Return (x, y) of the center of cell containing provided text 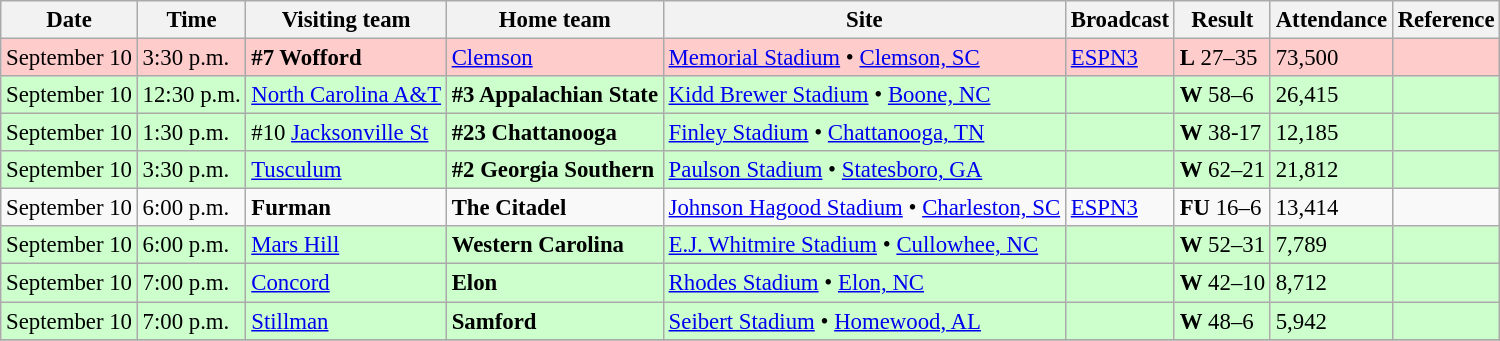
Result (1222, 20)
73,500 (1331, 58)
Reference (1446, 20)
Visiting team (346, 20)
W 62–21 (1222, 170)
13,414 (1331, 208)
Samford (554, 321)
#10 Jacksonville St (346, 133)
Attendance (1331, 20)
12,185 (1331, 133)
Paulson Stadium • Statesboro, GA (864, 170)
Broadcast (1120, 20)
W 42–10 (1222, 283)
Finley Stadium • Chattanooga, TN (864, 133)
Kidd Brewer Stadium • Boone, NC (864, 95)
Furman (346, 208)
Elon (554, 283)
Concord (346, 283)
Tusculum (346, 170)
Western Carolina (554, 245)
Mars Hill (346, 245)
L 27–35 (1222, 58)
W 38-17 (1222, 133)
E.J. Whitmire Stadium • Cullowhee, NC (864, 245)
Time (192, 20)
#3 Appalachian State (554, 95)
Seibert Stadium • Homewood, AL (864, 321)
7,789 (1331, 245)
Date (69, 20)
26,415 (1331, 95)
Clemson (554, 58)
#2 Georgia Southern (554, 170)
W 48–6 (1222, 321)
5,942 (1331, 321)
Johnson Hagood Stadium • Charleston, SC (864, 208)
1:30 p.m. (192, 133)
#23 Chattanooga (554, 133)
8,712 (1331, 283)
Rhodes Stadium • Elon, NC (864, 283)
21,812 (1331, 170)
The Citadel (554, 208)
Memorial Stadium • Clemson, SC (864, 58)
W 52–31 (1222, 245)
FU 16–6 (1222, 208)
W 58–6 (1222, 95)
12:30 p.m. (192, 95)
Site (864, 20)
Stillman (346, 321)
Home team (554, 20)
North Carolina A&T (346, 95)
#7 Wofford (346, 58)
